Pinpoint the cell where the given text exists, returning its (x, y) midpoint coordinate. 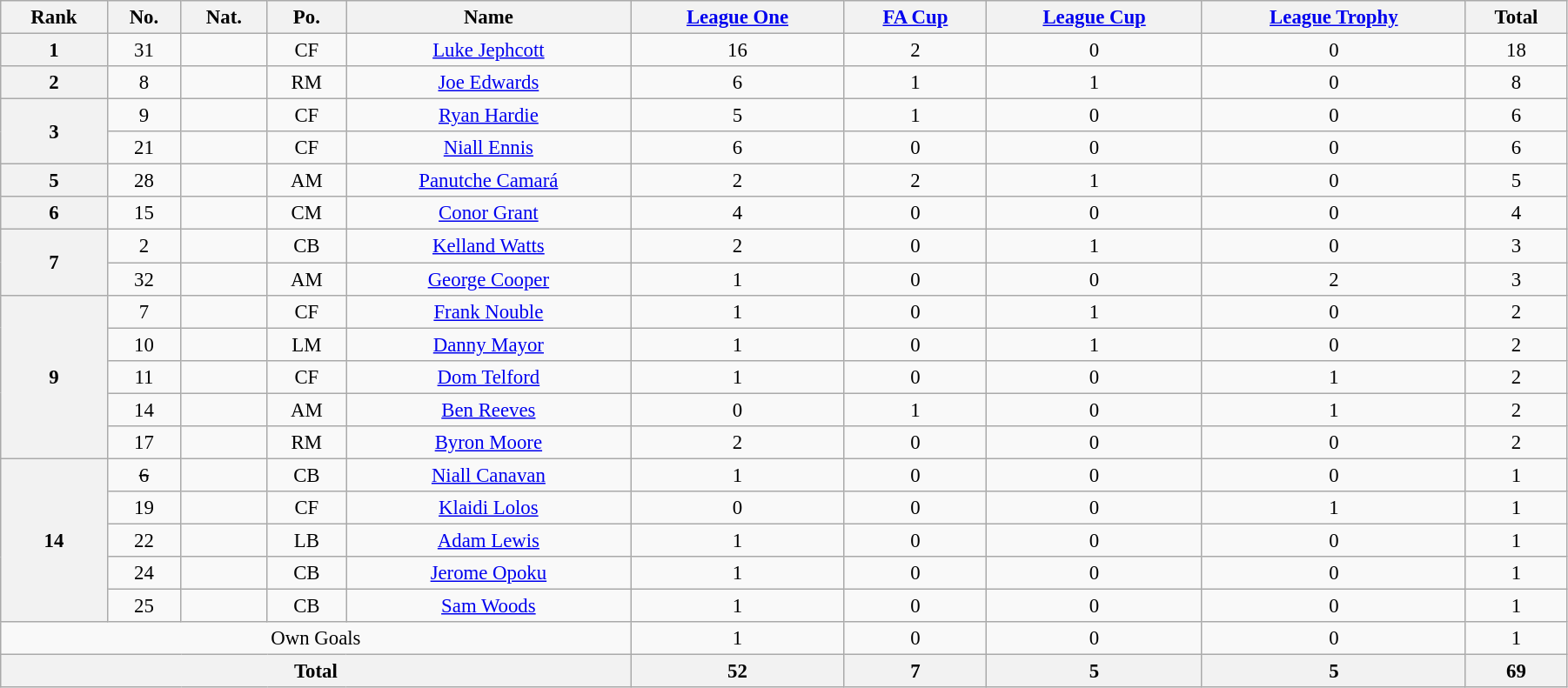
32 (144, 279)
No. (144, 17)
LM (306, 344)
Klaidi Lolos (489, 508)
21 (144, 148)
Rank (54, 17)
10 (144, 344)
52 (738, 671)
18 (1516, 50)
League Cup (1095, 17)
Joe Edwards (489, 83)
25 (144, 606)
19 (144, 508)
Jerome Opoku (489, 573)
Niall Ennis (489, 148)
CM (306, 213)
Niall Canavan (489, 475)
11 (144, 377)
Byron Moore (489, 443)
League One (738, 17)
24 (144, 573)
Name (489, 17)
Dom Telford (489, 377)
League Trophy (1333, 17)
Luke Jephcott (489, 50)
15 (144, 213)
17 (144, 443)
69 (1516, 671)
Sam Woods (489, 606)
Kelland Watts (489, 246)
Frank Nouble (489, 311)
George Cooper (489, 279)
22 (144, 540)
Ben Reeves (489, 410)
28 (144, 181)
Conor Grant (489, 213)
Ryan Hardie (489, 116)
Nat. (224, 17)
Panutche Camará (489, 181)
Po. (306, 17)
Adam Lewis (489, 540)
LB (306, 540)
Danny Mayor (489, 344)
31 (144, 50)
Own Goals (316, 638)
FA Cup (915, 17)
16 (738, 50)
